Find where the given text appears and provide that cell's center as (x, y) coordinate. 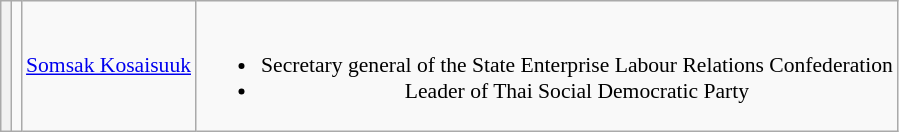
Secretary general of the State Enterprise Labour Relations ConfederationLeader of Thai Social Democratic Party (547, 66)
Somsak Kosaisuuk (108, 66)
